Pinpoint the cell where the given text exists, returning its (x, y) midpoint coordinate. 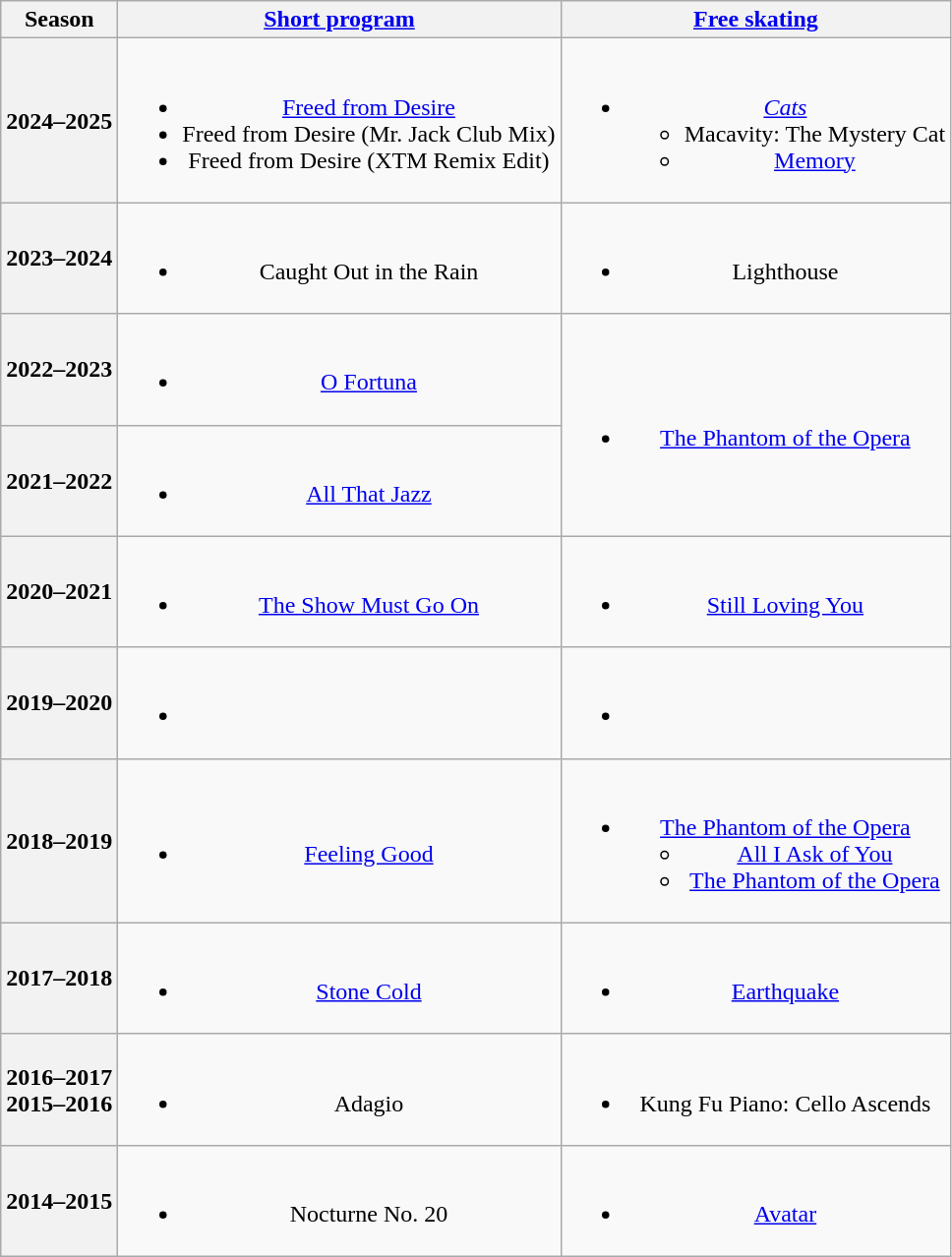
2023–2024 (59, 258)
Earthquake (755, 978)
2021–2022 (59, 480)
Season (59, 20)
2019–2020 (59, 702)
Kung Fu Piano: Cello Ascends (755, 1090)
Stone Cold (339, 978)
2018–2019 (59, 840)
2020–2021 (59, 592)
2022–2023 (59, 370)
Nocturne No. 20 (339, 1200)
The Phantom of the Opera (755, 425)
2024–2025 (59, 120)
All That Jazz (339, 480)
2016–2017 2015–2016 (59, 1090)
Freed from DesireFreed from Desire (Mr. Jack Club Mix)Freed from Desire (XTM Remix Edit) (339, 120)
Short program (339, 20)
Still Loving You (755, 592)
Cats Macavity: The Mystery Cat Memory (755, 120)
The Show Must Go On (339, 592)
O Fortuna (339, 370)
Adagio (339, 1090)
Lighthouse (755, 258)
Free skating (755, 20)
2014–2015 (59, 1200)
The Phantom of the Opera All I Ask of YouThe Phantom of the Opera (755, 840)
Feeling Good (339, 840)
Avatar (755, 1200)
Caught Out in the Rain (339, 258)
2017–2018 (59, 978)
